Find where the given text appears and provide that cell's center as (x, y) coordinate. 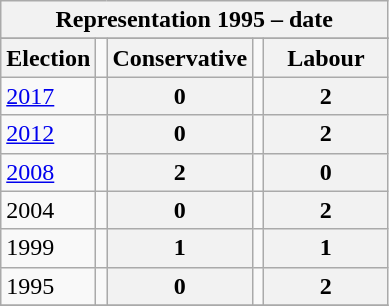
2008 (48, 172)
2004 (48, 210)
Labour (326, 58)
Conservative (180, 58)
1999 (48, 248)
2012 (48, 134)
1995 (48, 286)
2017 (48, 96)
Election (48, 58)
Representation 1995 – date (194, 20)
